Search for the cell housing the specified text and yield its (X, Y) center coordinate. 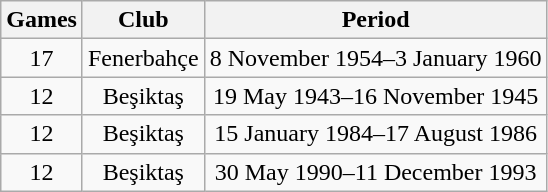
19 May 1943–16 November 1945 (376, 96)
Games (42, 20)
Period (376, 20)
Fenerbahçe (143, 58)
17 (42, 58)
8 November 1954–3 January 1960 (376, 58)
15 January 1984–17 August 1986 (376, 134)
30 May 1990–11 December 1993 (376, 172)
Club (143, 20)
